Capture the cell that displays the provided text and extract its [X, Y] central coordinate. 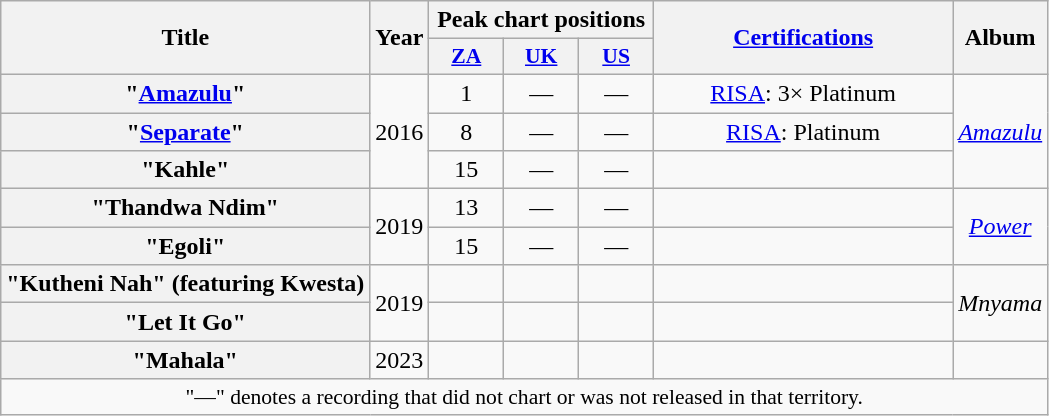
US [616, 57]
UK [542, 57]
"Amazulu" [186, 93]
"Kahle" [186, 170]
Title [186, 38]
Album [1000, 38]
"Mahala" [186, 360]
RISA: Platinum [804, 131]
8 [466, 131]
RISA: 3× Platinum [804, 93]
Year [400, 38]
13 [466, 208]
"—" denotes a recording that did not chart or was not released in that territory. [524, 397]
"Separate" [186, 131]
"Egoli" [186, 246]
Amazulu [1000, 131]
1 [466, 93]
ZA [466, 57]
"Kutheni Nah" (featuring Kwesta) [186, 284]
Mnyama [1000, 303]
Certifications [804, 38]
"Thandwa Ndim" [186, 208]
Power [1000, 227]
"Let It Go" [186, 322]
2016 [400, 131]
Peak chart positions [542, 20]
2023 [400, 360]
